Scan for the cell matching the given text and deliver its (X, Y) coordinate at center. 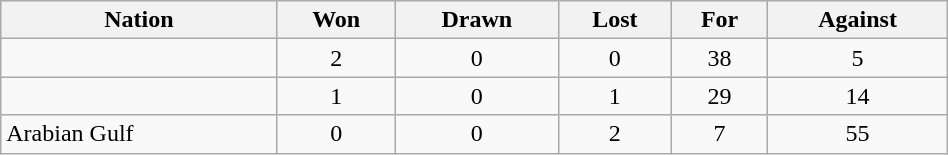
38 (720, 58)
Lost (616, 20)
Won (336, 20)
5 (858, 58)
Drawn (476, 20)
Against (858, 20)
Nation (139, 20)
Arabian Gulf (139, 134)
7 (720, 134)
For (720, 20)
55 (858, 134)
14 (858, 96)
29 (720, 96)
